Detect which cell encompasses the target text, then output its (x, y) center coordinate. 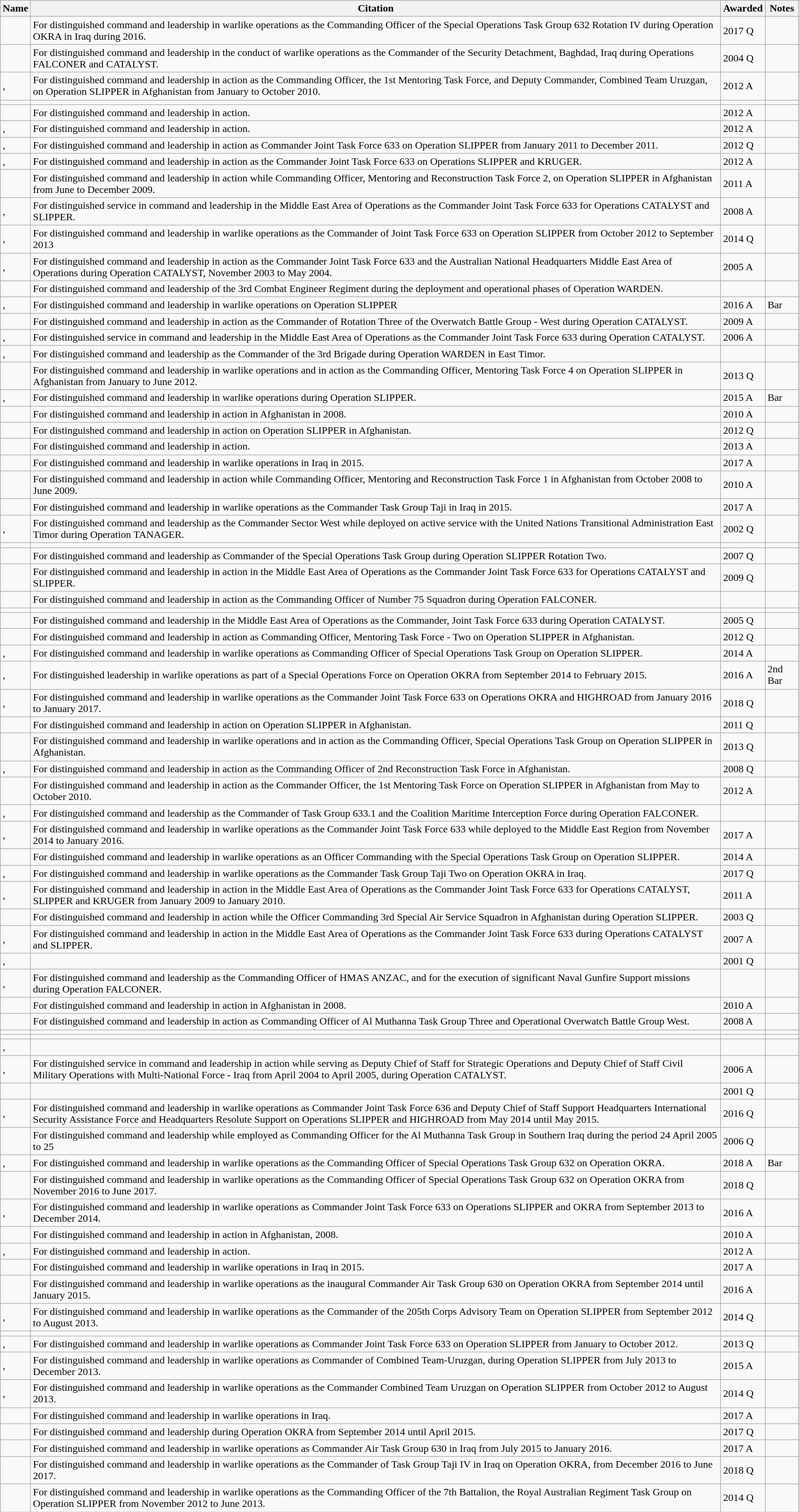
Citation (376, 9)
2009 Q (743, 578)
For distinguished command and leadership in action as the Commanding Officer of 2nd Reconstruction Task Force in Afghanistan. (376, 769)
For distinguished command and leadership as the Commander of the 3rd Brigade during Operation WARDEN in East Timor. (376, 354)
For distinguished leadership in warlike operations as part of a Special Operations Force on Operation OKRA from September 2014 to February 2015. (376, 675)
2nd Bar (782, 675)
For distinguished command and leadership in warlike operations as Commander Air Task Group 630 in Iraq from July 2015 to January 2016. (376, 1448)
For distinguished command and leadership in action as Commanding Officer of Al Muthanna Task Group Three and Operational Overwatch Battle Group West. (376, 1022)
For distinguished command and leadership in warlike operations on Operation SLIPPER (376, 305)
For distinguished command and leadership in action as Commander Joint Task Force 633 on Operation SLIPPER from January 2011 to December 2011. (376, 145)
2011 Q (743, 725)
For distinguished command and leadership in warlike operations in Iraq. (376, 1416)
For distinguished command and leadership in the Middle East Area of Operations as the Commander, Joint Task Force 633 during Operation CATALYST. (376, 621)
For distinguished command and leadership in warlike operations as the Commanding Officer of Special Operations Task Group 632 on Operation OKRA. (376, 1163)
2007 A (743, 939)
For distinguished command and leadership in action as the Commanding Officer of Number 75 Squadron during Operation FALCONER. (376, 600)
2013 A (743, 447)
For distinguished command and leadership in action as Commanding Officer, Mentoring Task Force - Two on Operation SLIPPER in Afghanistan. (376, 637)
2005 Q (743, 621)
2008 Q (743, 769)
2007 Q (743, 555)
2009 A (743, 321)
For distinguished command and leadership in action as the Commander Joint Task Force 633 on Operations SLIPPER and KRUGER. (376, 161)
For distinguished command and leadership in warlike operations as the Commander Task Group Taji in Iraq in 2015. (376, 507)
Awarded (743, 9)
For distinguished command and leadership in warlike operations during Operation SLIPPER. (376, 398)
2016 Q (743, 1113)
For distinguished command and leadership as Commander of the Special Operations Task Group during Operation SLIPPER Rotation Two. (376, 555)
For distinguished command and leadership of the 3rd Combat Engineer Regiment during the deployment and operational phases of Operation WARDEN. (376, 289)
For distinguished command and leadership in action as the Commander of Rotation Three of the Overwatch Battle Group - West during Operation CATALYST. (376, 321)
For distinguished command and leadership in warlike operations as Commanding Officer of Special Operations Task Group on Operation SLIPPER. (376, 653)
2003 Q (743, 917)
For distinguished command and leadership in warlike operations as an Officer Commanding with the Special Operations Task Group on Operation SLIPPER. (376, 857)
For distinguished command and leadership in warlike operations as the Commander Task Group Taji Two on Operation OKRA in Iraq. (376, 873)
2004 Q (743, 58)
Name (15, 9)
2018 A (743, 1163)
Notes (782, 9)
For distinguished command and leadership in action in Afghanistan, 2008. (376, 1235)
For distinguished command and leadership in warlike operations as Commander Joint Task Force 633 on Operation SLIPPER from January to October 2012. (376, 1344)
For distinguished command and leadership during Operation OKRA from September 2014 until April 2015. (376, 1432)
2005 A (743, 266)
2002 Q (743, 528)
2006 Q (743, 1141)
